Provide the [x, y] coordinate of the cell's center where the given text is located.  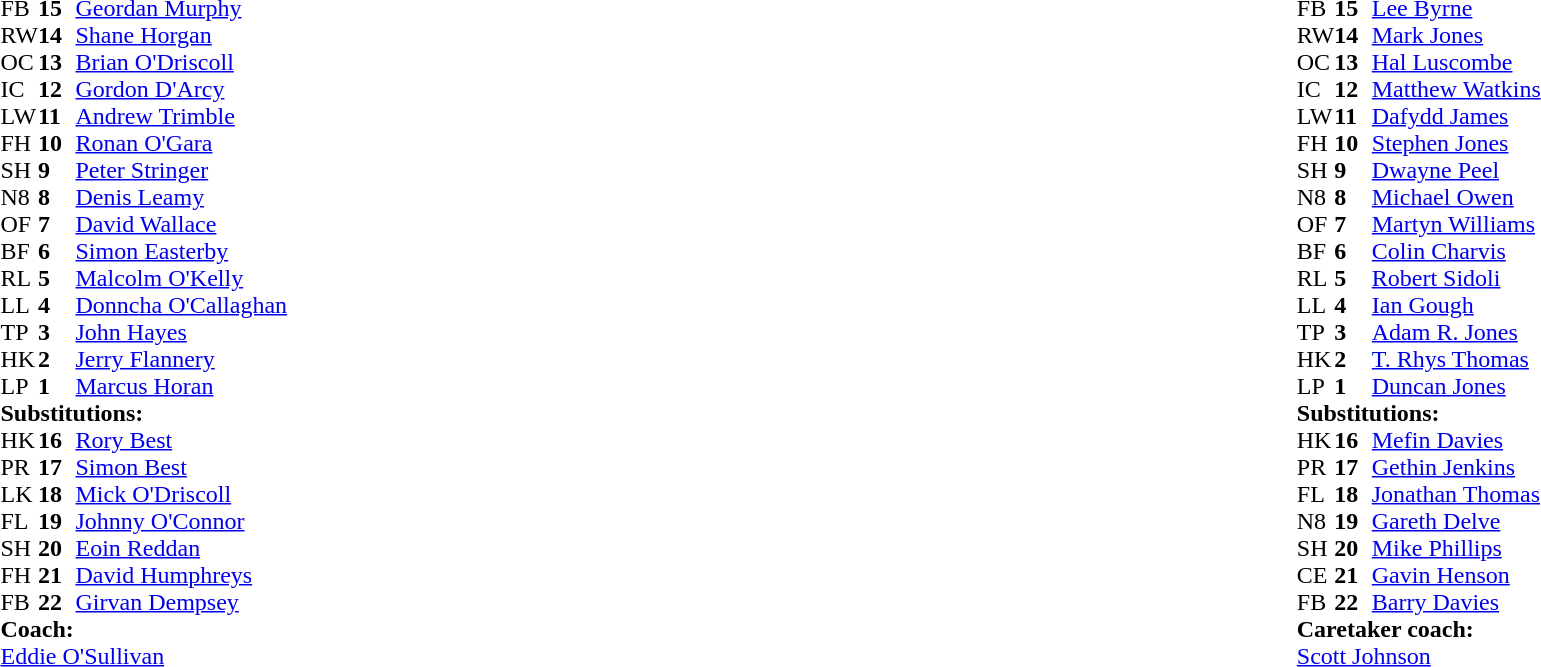
Hal Luscombe [1456, 62]
Coach: [144, 630]
Gareth Delve [1456, 522]
Simon Best [182, 468]
LK [19, 494]
Mefin Davies [1456, 440]
Johnny O'Connor [182, 522]
Adam R. Jones [1456, 332]
Girvan Dempsey [182, 602]
John Hayes [182, 332]
David Humphreys [182, 576]
Jerry Flannery [182, 360]
Mike Phillips [1456, 548]
Barry Davies [1456, 602]
Jonathan Thomas [1456, 494]
Dafydd James [1456, 116]
Matthew Watkins [1456, 90]
Ronan O'Gara [182, 144]
David Wallace [182, 224]
Brian O'Driscoll [182, 62]
Eoin Reddan [182, 548]
Colin Charvis [1456, 252]
Dwayne Peel [1456, 170]
Shane Horgan [182, 36]
Malcolm O'Kelly [182, 278]
Martyn Williams [1456, 224]
Rory Best [182, 440]
Mick O'Driscoll [182, 494]
Peter Stringer [182, 170]
Donncha O'Callaghan [182, 306]
Gethin Jenkins [1456, 468]
Mark Jones [1456, 36]
Caretaker coach: [1419, 630]
Andrew Trimble [182, 116]
Duncan Jones [1456, 386]
T. Rhys Thomas [1456, 360]
Gavin Henson [1456, 576]
Robert Sidoli [1456, 278]
Denis Leamy [182, 198]
Michael Owen [1456, 198]
Marcus Horan [182, 386]
CE [1316, 576]
Simon Easterby [182, 252]
Gordon D'Arcy [182, 90]
Stephen Jones [1456, 144]
Ian Gough [1456, 306]
